Search for the cell housing the specified text and yield its (X, Y) center coordinate. 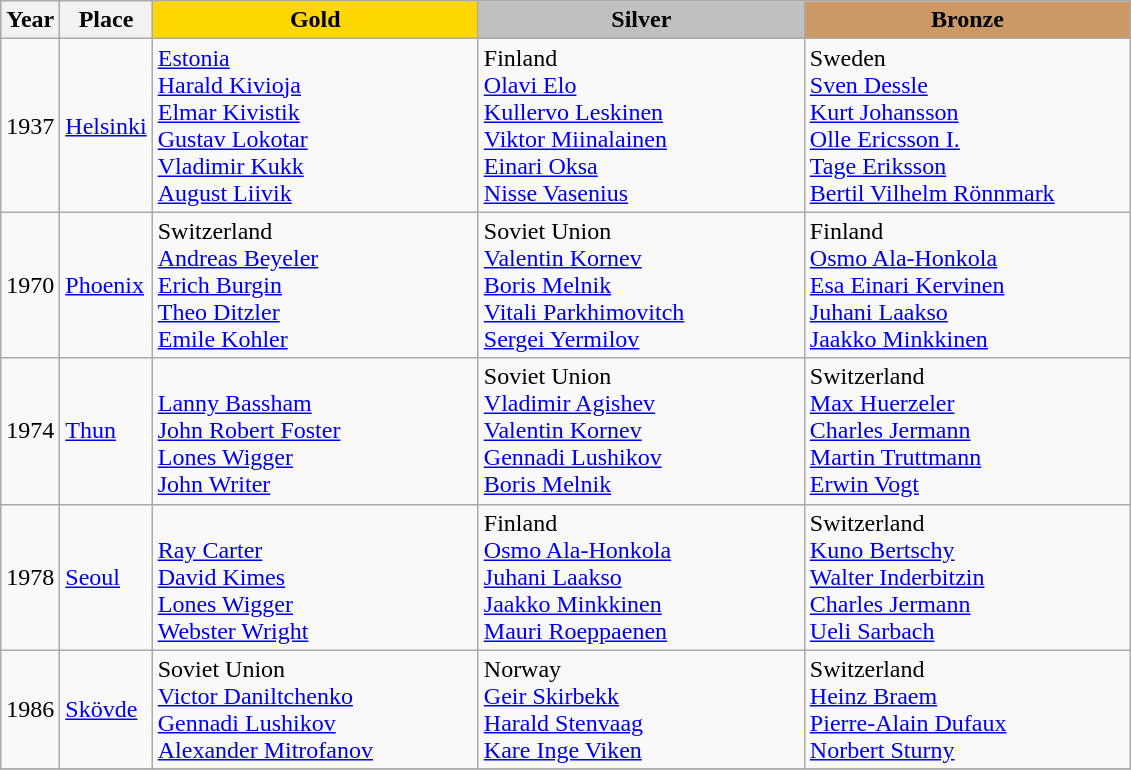
SwitzerlandKuno BertschyWalter InderbitzinCharles JermannUeli Sarbach (967, 577)
1974 (30, 431)
Thun (106, 431)
Soviet UnionVictor DaniltchenkoGennadi LushikovAlexander Mitrofanov (315, 710)
Bronze (967, 20)
Soviet UnionVladimir AgishevValentin KornevGennadi LushikovBoris Melnik (641, 431)
Year (30, 20)
1970 (30, 285)
SwitzerlandHeinz BraemPierre-Alain DufauxNorbert Sturny (967, 710)
Place (106, 20)
NorwayGeir SkirbekkHarald StenvaagKare Inge Viken (641, 710)
Skövde (106, 710)
EstoniaHarald KiviojaElmar KivistikGustav LokotarVladimir KukkAugust Liivik (315, 126)
Phoenix (106, 285)
SwitzerlandMax HuerzelerCharles JermannMartin TruttmannErwin Vogt (967, 431)
Gold (315, 20)
Soviet UnionValentin KornevBoris MelnikVitali ParkhimovitchSergei Yermilov (641, 285)
1978 (30, 577)
FinlandOsmo Ala-HonkolaEsa Einari KervinenJuhani LaaksoJaakko Minkkinen (967, 285)
SwitzerlandAndreas BeyelerErich BurginTheo DitzlerEmile Kohler (315, 285)
1937 (30, 126)
Lanny BasshamJohn Robert FosterLones WiggerJohn Writer (315, 431)
Seoul (106, 577)
FinlandOlavi EloKullervo LeskinenViktor MiinalainenEinari OksaNisse Vasenius (641, 126)
SwedenSven DessleKurt JohanssonOlle Ericsson I.Tage ErikssonBertil Vilhelm Rönnmark (967, 126)
Ray CarterDavid KimesLones WiggerWebster Wright (315, 577)
FinlandOsmo Ala-HonkolaJuhani LaaksoJaakko MinkkinenMauri Roeppaenen (641, 577)
Silver (641, 20)
1986 (30, 710)
Helsinki (106, 126)
